Search for the cell housing the specified text and yield its (x, y) center coordinate. 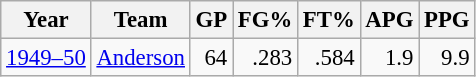
64 (211, 58)
FT% (330, 20)
1949–50 (46, 58)
Team (140, 20)
.584 (330, 58)
.283 (264, 58)
APG (390, 20)
PPG (447, 20)
FG% (264, 20)
Anderson (140, 58)
9.9 (447, 58)
Year (46, 20)
1.9 (390, 58)
GP (211, 20)
